Return the [x, y] coordinate for the center point of the cell that contains the specified text.  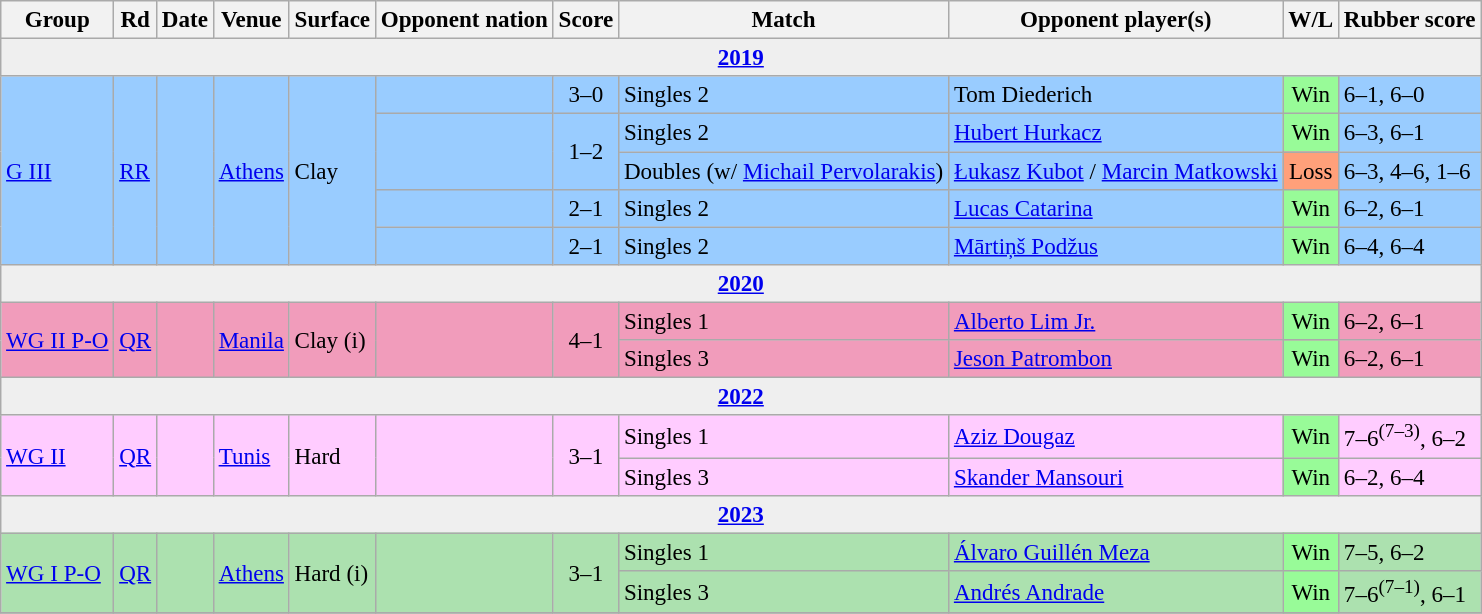
Hard [332, 456]
Hubert Hurkacz [1116, 133]
7–5, 6–2 [1410, 552]
2022 [741, 397]
6–1, 6–0 [1410, 95]
Rubber score [1410, 20]
Group [58, 20]
2019 [741, 58]
Alberto Lim Jr. [1116, 322]
2020 [741, 284]
Álvaro Guillén Meza [1116, 552]
Skander Mansouri [1116, 477]
Opponent player(s) [1116, 20]
7–6(7–1), 6–1 [1410, 592]
Andrés Andrade [1116, 592]
Loss [1311, 171]
Date [186, 20]
6–4, 6–4 [1410, 246]
Jeson Patrombon [1116, 359]
Venue [251, 20]
Manila [251, 340]
Hard (i) [332, 573]
6–2, 6–4 [1410, 477]
Łukasz Kubot / Marcin Matkowski [1116, 171]
6–3, 6–1 [1410, 133]
Opponent nation [464, 20]
Doubles (w/ Michail Pervolarakis) [784, 171]
RR [136, 170]
WG II [58, 456]
6–3, 4–6, 1–6 [1410, 171]
2023 [741, 515]
Rd [136, 20]
3–0 [586, 95]
W/L [1311, 20]
Clay [332, 170]
Lucas Catarina [1116, 209]
Match [784, 20]
G III [58, 170]
Tunis [251, 456]
4–1 [586, 340]
Surface [332, 20]
7–6(7–3), 6–2 [1410, 437]
Score [586, 20]
1–2 [586, 152]
Tom Diederich [1116, 95]
Mārtiņš Podžus [1116, 246]
WG II P-O [58, 340]
Clay (i) [332, 340]
Aziz Dougaz [1116, 437]
WG I P-O [58, 573]
